Detect which cell encompasses the target text, then output its [x, y] center coordinate. 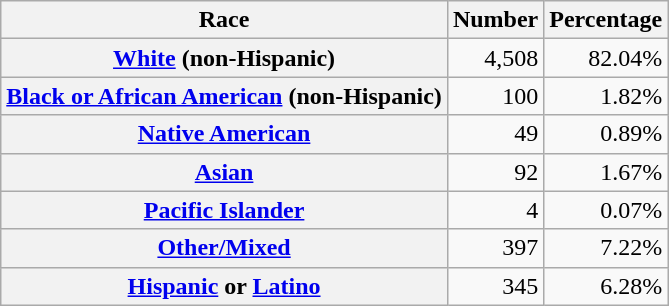
Race [224, 20]
100 [495, 96]
Hispanic or Latino [224, 286]
345 [495, 286]
Pacific Islander [224, 210]
49 [495, 134]
Percentage [606, 20]
6.28% [606, 286]
397 [495, 248]
Native American [224, 134]
Asian [224, 172]
0.89% [606, 134]
0.07% [606, 210]
4 [495, 210]
Number [495, 20]
82.04% [606, 58]
4,508 [495, 58]
1.67% [606, 172]
92 [495, 172]
7.22% [606, 248]
1.82% [606, 96]
Black or African American (non-Hispanic) [224, 96]
Other/Mixed [224, 248]
White (non-Hispanic) [224, 58]
